Detect which cell encompasses the target text, then output its [x, y] center coordinate. 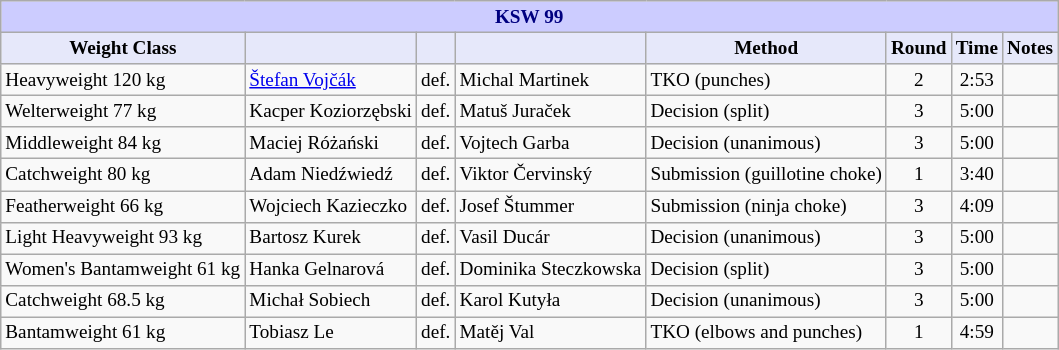
Light Heavyweight 93 kg [123, 238]
Kacper Koziorzębski [331, 111]
Matěj Val [550, 333]
Weight Class [123, 48]
3:40 [976, 175]
4:59 [976, 333]
Middleweight 84 kg [123, 143]
Maciej Różański [331, 143]
Time [976, 48]
Round [918, 48]
Submission (ninja choke) [766, 206]
Michał Sobiech [331, 301]
Michal Martinek [550, 80]
2 [918, 80]
Karol Kutyła [550, 301]
Josef Štummer [550, 206]
TKO (punches) [766, 80]
Featherweight 66 kg [123, 206]
TKO (elbows and punches) [766, 333]
Bartosz Kurek [331, 238]
Catchweight 68.5 kg [123, 301]
Adam Niedźwiedź [331, 175]
Wojciech Kazieczko [331, 206]
Matuš Juraček [550, 111]
Vojtech Garba [550, 143]
Bantamweight 61 kg [123, 333]
Tobiasz Le [331, 333]
Catchweight 80 kg [123, 175]
Viktor Červinský [550, 175]
Heavyweight 120 kg [123, 80]
Welterweight 77 kg [123, 111]
Method [766, 48]
Vasil Ducár [550, 238]
Hanka Gelnarová [331, 270]
4:09 [976, 206]
Notes [1030, 48]
Štefan Vojčák [331, 80]
2:53 [976, 80]
Women's Bantamweight 61 kg [123, 270]
Submission (guillotine choke) [766, 175]
KSW 99 [530, 17]
Dominika Steczkowska [550, 270]
